Return the (X, Y) coordinate for the center point of the cell that contains the specified text.  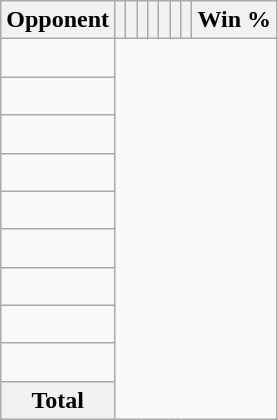
Opponent (58, 20)
Win % (234, 20)
Total (58, 400)
